Scan for the cell matching the given text and deliver its [x, y] coordinate at center. 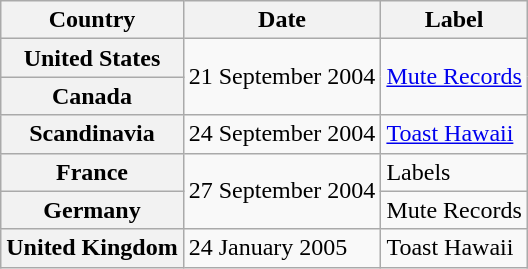
Labels [454, 172]
Canada [92, 96]
24 September 2004 [282, 134]
United Kingdom [92, 248]
Date [282, 20]
Label [454, 20]
United States [92, 58]
France [92, 172]
21 September 2004 [282, 77]
24 January 2005 [282, 248]
Scandinavia [92, 134]
27 September 2004 [282, 191]
Country [92, 20]
Germany [92, 210]
